Locate the cell with the specified text and output its [X, Y] center coordinate. 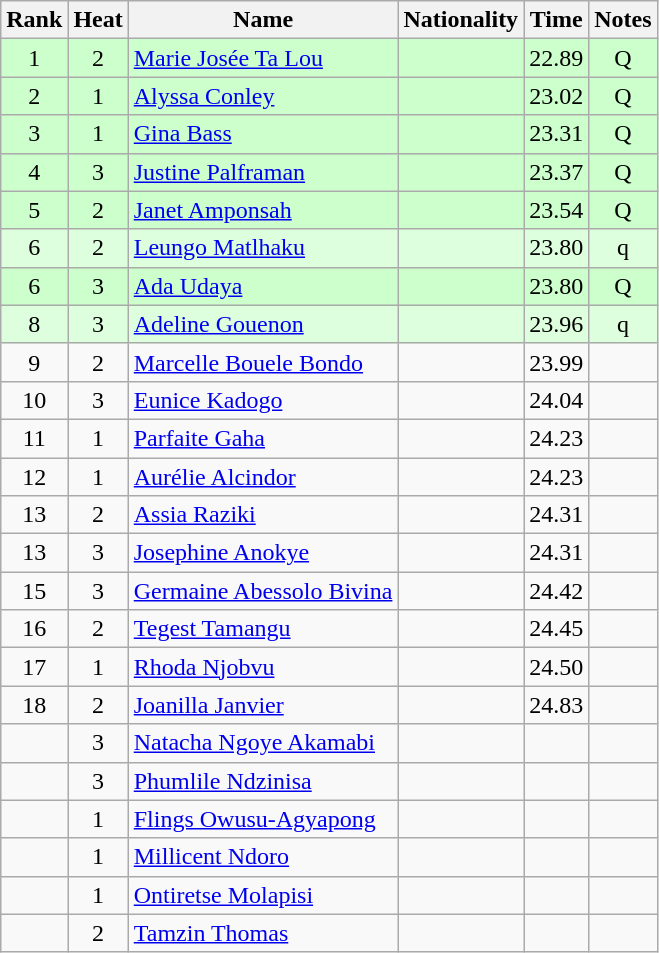
Josephine Anokye [263, 553]
Germaine Abessolo Bivina [263, 591]
23.37 [556, 172]
12 [34, 477]
Marcelle Bouele Bondo [263, 362]
Natacha Ngoye Akamabi [263, 743]
9 [34, 362]
Marie Josée Ta Lou [263, 58]
Notes [623, 20]
Aurélie Alcindor [263, 477]
Heat [98, 20]
Flings Owusu-Agyapong [263, 819]
23.54 [556, 210]
Rank [34, 20]
15 [34, 591]
17 [34, 667]
11 [34, 438]
23.31 [556, 134]
Rhoda Njobvu [263, 667]
23.96 [556, 324]
24.04 [556, 400]
Leungo Matlhaku [263, 248]
22.89 [556, 58]
Tegest Tamangu [263, 629]
Justine Palframan [263, 172]
Name [263, 20]
10 [34, 400]
Phumlile Ndzinisa [263, 781]
5 [34, 210]
24.42 [556, 591]
Eunice Kadogo [263, 400]
23.02 [556, 96]
Adeline Gouenon [263, 324]
Ontiretse Molapisi [263, 895]
8 [34, 324]
Assia Raziki [263, 515]
Nationality [461, 20]
Janet Amponsah [263, 210]
Time [556, 20]
24.45 [556, 629]
Gina Bass [263, 134]
16 [34, 629]
Parfaite Gaha [263, 438]
4 [34, 172]
Joanilla Janvier [263, 705]
23.99 [556, 362]
Alyssa Conley [263, 96]
Millicent Ndoro [263, 857]
24.83 [556, 705]
18 [34, 705]
Tamzin Thomas [263, 933]
Ada Udaya [263, 286]
24.50 [556, 667]
